Locate the cell with the specified text and output its [x, y] center coordinate. 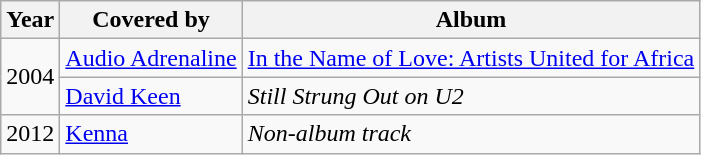
Audio Adrenaline [151, 58]
Album [471, 20]
Kenna [151, 134]
David Keen [151, 96]
Covered by [151, 20]
Non-album track [471, 134]
Still Strung Out on U2 [471, 96]
In the Name of Love: Artists United for Africa [471, 58]
Year [30, 20]
2004 [30, 77]
2012 [30, 134]
